Find where the given text appears and provide that cell's center as [X, Y] coordinate. 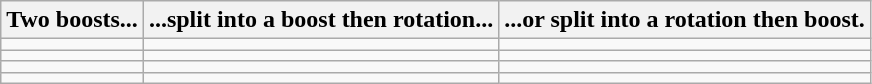
...split into a boost then rotation... [320, 20]
Two boosts... [72, 20]
...or split into a rotation then boost. [685, 20]
